From the cell containing the given text, extract its center point as (X, Y) coordinate. 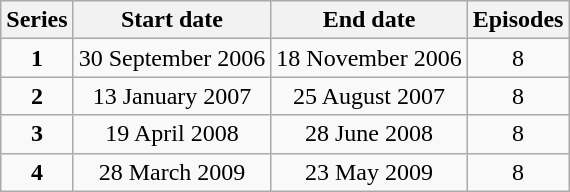
End date (369, 20)
1 (37, 58)
2 (37, 96)
4 (37, 172)
3 (37, 134)
18 November 2006 (369, 58)
28 March 2009 (172, 172)
13 January 2007 (172, 96)
19 April 2008 (172, 134)
25 August 2007 (369, 96)
28 June 2008 (369, 134)
Episodes (518, 20)
30 September 2006 (172, 58)
Series (37, 20)
Start date (172, 20)
23 May 2009 (369, 172)
